Determine the [X, Y] coordinate at the center of the cell enclosing the given text.  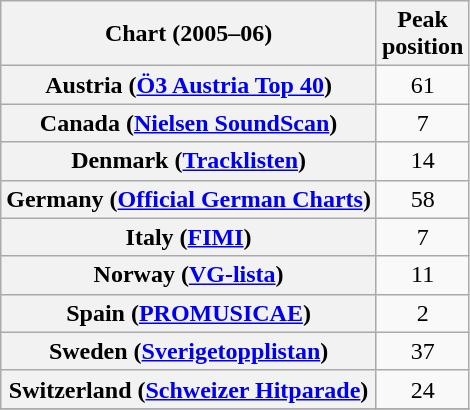
Italy (FIMI) [189, 237]
61 [422, 85]
Switzerland (Schweizer Hitparade) [189, 389]
Germany (Official German Charts) [189, 199]
37 [422, 351]
Denmark (Tracklisten) [189, 161]
2 [422, 313]
11 [422, 275]
Chart (2005–06) [189, 34]
58 [422, 199]
24 [422, 389]
Spain (PROMUSICAE) [189, 313]
Sweden (Sverigetopplistan) [189, 351]
14 [422, 161]
Peak position [422, 34]
Norway (VG-lista) [189, 275]
Austria (Ö3 Austria Top 40) [189, 85]
Canada (Nielsen SoundScan) [189, 123]
